Output the (X, Y) coordinate of the center of the cell containing the given text.  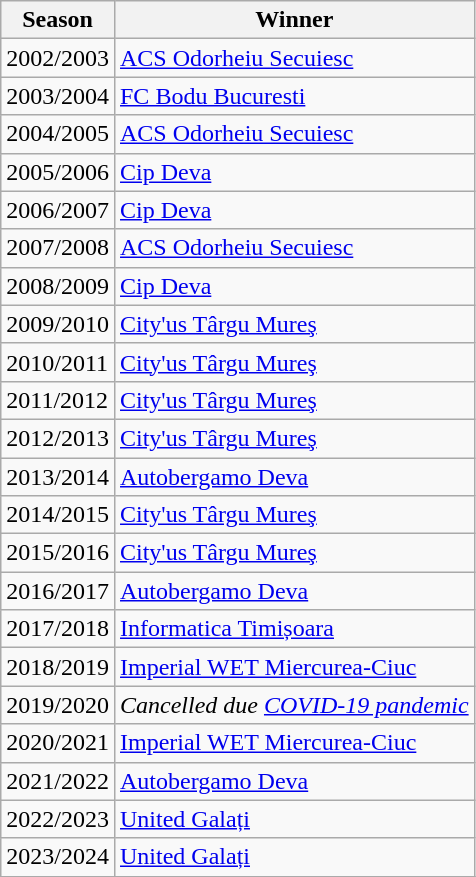
2023/2024 (58, 857)
2005/2006 (58, 172)
2014/2015 (58, 515)
2021/2022 (58, 781)
2009/2010 (58, 324)
2019/2020 (58, 705)
2022/2023 (58, 819)
Informatica Timișoara (294, 629)
2011/2012 (58, 400)
2010/2011 (58, 362)
2017/2018 (58, 629)
Winner (294, 20)
2003/2004 (58, 96)
2012/2013 (58, 438)
2004/2005 (58, 134)
2016/2017 (58, 591)
2006/2007 (58, 210)
Cancelled due COVID-19 pandemic (294, 705)
FC Bodu Bucuresti (294, 96)
2018/2019 (58, 667)
2002/2003 (58, 58)
2020/2021 (58, 743)
2015/2016 (58, 553)
2008/2009 (58, 286)
Season (58, 20)
2013/2014 (58, 477)
2007/2008 (58, 248)
